Capture the cell that displays the provided text and extract its [x, y] central coordinate. 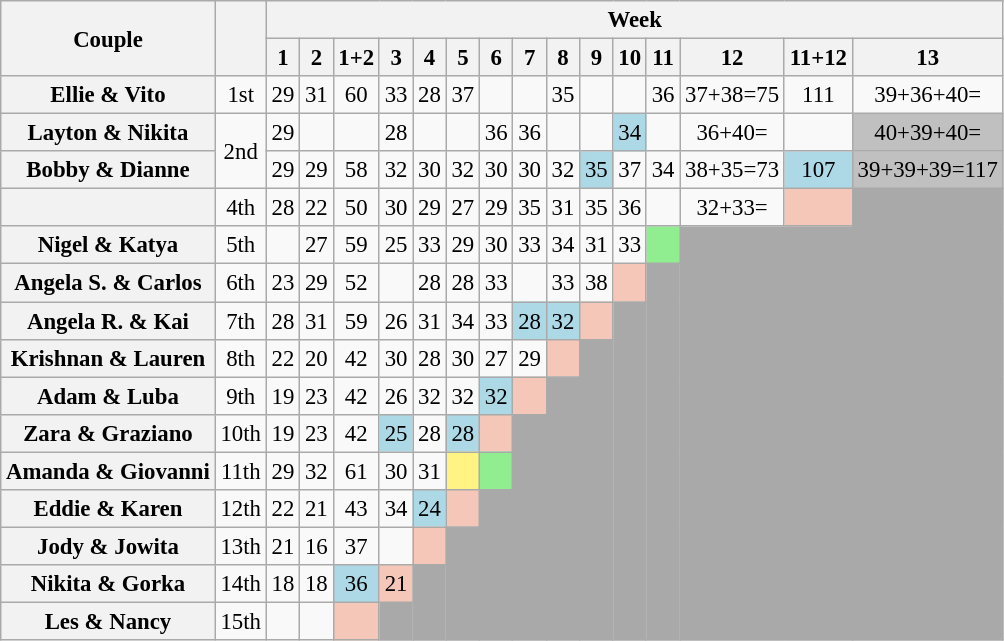
Couple [108, 38]
4 [430, 58]
6th [240, 283]
10th [240, 433]
61 [356, 471]
39+36+40= [928, 95]
2nd [240, 152]
107 [818, 170]
11th [240, 471]
9 [596, 58]
Nikita & Gorka [108, 584]
Ellie & Vito [108, 95]
7th [240, 321]
12th [240, 509]
1st [240, 95]
13th [240, 546]
Krishnan & Lauren [108, 358]
Amanda & Giovanni [108, 471]
11+12 [818, 58]
13 [928, 58]
5th [240, 245]
8th [240, 358]
Angela R. & Kai [108, 321]
3 [396, 58]
5 [462, 58]
Nigel & Katya [108, 245]
20 [316, 358]
60 [356, 95]
15th [240, 621]
6 [496, 58]
40+39+40= [928, 133]
12 [732, 58]
Angela S. & Carlos [108, 283]
32+33= [732, 208]
Bobby & Dianne [108, 170]
1 [282, 58]
38+35=73 [732, 170]
9th [240, 396]
Week [634, 20]
7 [530, 58]
1+2 [356, 58]
Zara & Graziano [108, 433]
Les & Nancy [108, 621]
37+38=75 [732, 95]
16 [316, 546]
10 [630, 58]
39+39+39=117 [928, 170]
4th [240, 208]
14th [240, 584]
50 [356, 208]
8 [562, 58]
111 [818, 95]
Adam & Luba [108, 396]
38 [596, 283]
52 [356, 283]
36+40= [732, 133]
11 [662, 58]
Eddie & Karen [108, 509]
58 [356, 170]
24 [430, 509]
Jody & Jowita [108, 546]
43 [356, 509]
2 [316, 58]
Layton & Nikita [108, 133]
